Locate the cell with the specified text and output its (x, y) center coordinate. 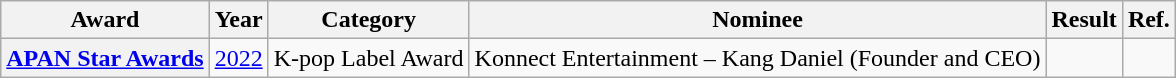
2022 (238, 58)
K-pop Label Award (368, 58)
Year (238, 20)
Ref. (1148, 20)
APAN Star Awards (105, 58)
Result (1084, 20)
Award (105, 20)
Nominee (758, 20)
Konnect Entertainment – Kang Daniel (Founder and CEO) (758, 58)
Category (368, 20)
